Provide the [x, y] coordinate of the cell's center where the given text is located.  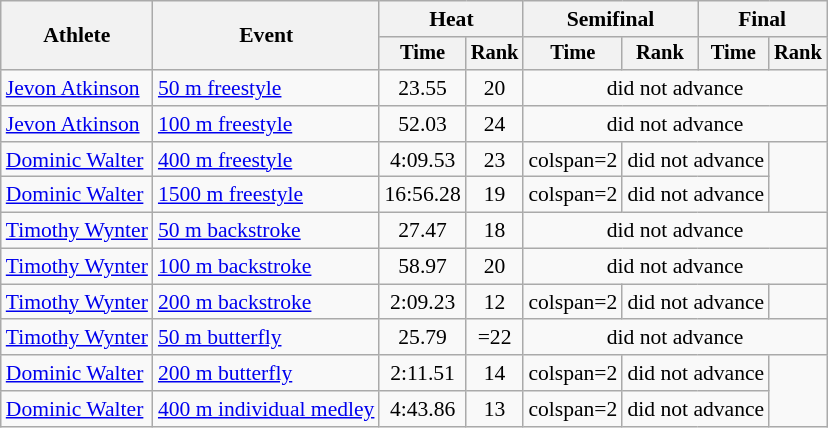
400 m freestyle [266, 160]
Heat [451, 19]
24 [495, 124]
50 m freestyle [266, 88]
25.79 [422, 338]
23 [495, 160]
18 [495, 231]
50 m backstroke [266, 231]
13 [495, 409]
100 m backstroke [266, 267]
14 [495, 373]
58.97 [422, 267]
16:56.28 [422, 195]
52.03 [422, 124]
Final [762, 19]
200 m butterfly [266, 373]
12 [495, 302]
400 m individual medley [266, 409]
2:11.51 [422, 373]
Athlete [77, 36]
200 m backstroke [266, 302]
4:43.86 [422, 409]
1500 m freestyle [266, 195]
4:09.53 [422, 160]
100 m freestyle [266, 124]
2:09.23 [422, 302]
23.55 [422, 88]
=22 [495, 338]
27.47 [422, 231]
Semifinal [610, 19]
19 [495, 195]
50 m butterfly [266, 338]
Event [266, 36]
